Pinpoint the cell where the given text exists, returning its (x, y) midpoint coordinate. 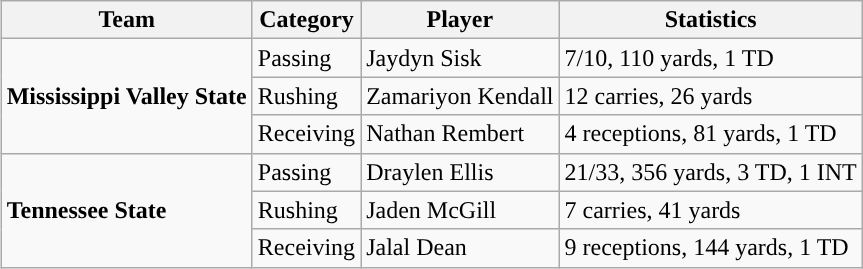
Team (126, 20)
Draylen Ellis (460, 172)
Zamariyon Kendall (460, 96)
Jaden McGill (460, 210)
Category (306, 20)
Mississippi Valley State (126, 96)
Jalal Dean (460, 248)
4 receptions, 81 yards, 1 TD (710, 134)
Jaydyn Sisk (460, 58)
Nathan Rembert (460, 134)
7/10, 110 yards, 1 TD (710, 58)
21/33, 356 yards, 3 TD, 1 INT (710, 172)
Player (460, 20)
12 carries, 26 yards (710, 96)
Tennessee State (126, 210)
Statistics (710, 20)
7 carries, 41 yards (710, 210)
9 receptions, 144 yards, 1 TD (710, 248)
